Capture the cell that displays the provided text and extract its [x, y] central coordinate. 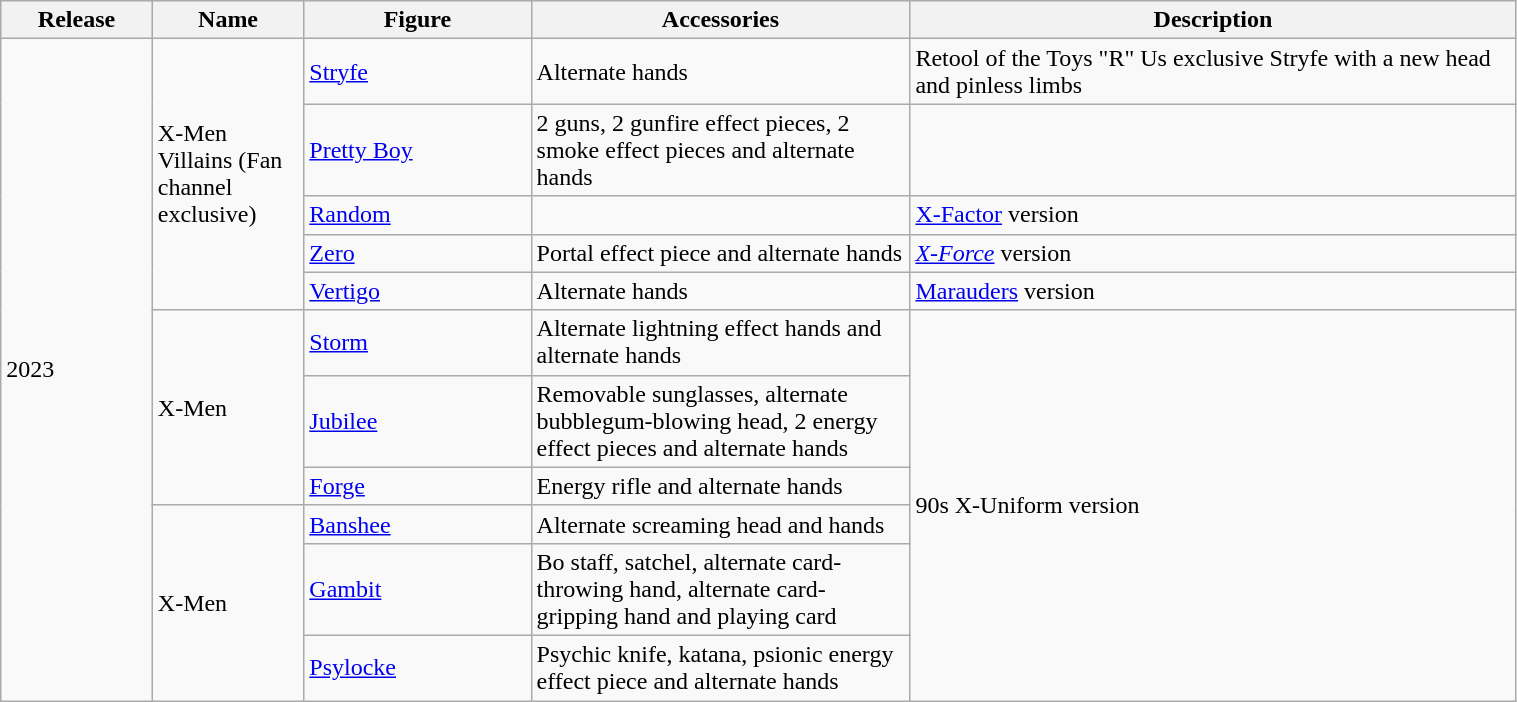
Portal effect piece and alternate hands [720, 253]
Banshee [418, 524]
Psylocke [418, 668]
Pretty Boy [418, 150]
Name [228, 20]
Forge [418, 486]
Stryfe [418, 72]
2023 [77, 370]
Marauders version [1213, 291]
Energy rifle and alternate hands [720, 486]
2 guns, 2 gunfire effect pieces, 2 smoke effect pieces and alternate hands [720, 150]
Random [418, 215]
X-Force version [1213, 253]
Description [1213, 20]
X-Men Villains (Fan channel exclusive) [228, 174]
Bo staff, satchel, alternate card-throwing hand, alternate card-gripping hand and playing card [720, 589]
Gambit [418, 589]
Release [77, 20]
Accessories [720, 20]
Alternate screaming head and hands [720, 524]
Retool of the Toys "R" Us exclusive Stryfe with a new head and pinless limbs [1213, 72]
Figure [418, 20]
Zero [418, 253]
90s X-Uniform version [1213, 505]
Alternate lightning effect hands and alternate hands [720, 342]
Psychic knife, katana, psionic energy effect piece and alternate hands [720, 668]
Removable sunglasses, alternate bubblegum-blowing head, 2 energy effect pieces and alternate hands [720, 421]
Vertigo [418, 291]
Storm [418, 342]
X-Factor version [1213, 215]
Jubilee [418, 421]
